Search for the cell housing the specified text and yield its [X, Y] center coordinate. 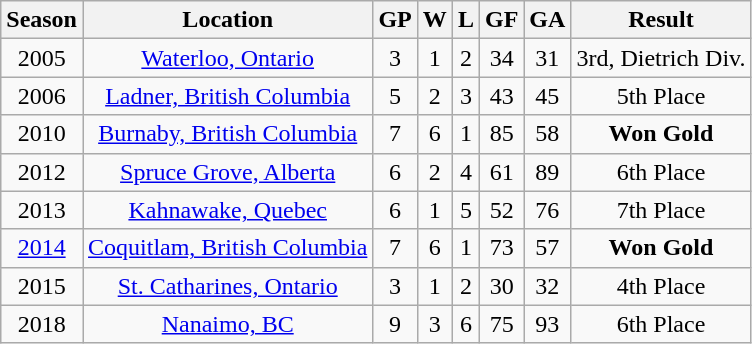
W [434, 20]
93 [548, 324]
GA [548, 20]
89 [548, 172]
9 [395, 324]
75 [501, 324]
73 [501, 248]
7th Place [661, 210]
Burnaby, British Columbia [227, 134]
58 [548, 134]
2013 [42, 210]
4 [466, 172]
85 [501, 134]
2015 [42, 286]
Nanaimo, BC [227, 324]
2005 [42, 58]
Ladner, British Columbia [227, 96]
2006 [42, 96]
Spruce Grove, Alberta [227, 172]
Coquitlam, British Columbia [227, 248]
2010 [42, 134]
Result [661, 20]
31 [548, 58]
Waterloo, Ontario [227, 58]
Location [227, 20]
2014 [42, 248]
L [466, 20]
2012 [42, 172]
GF [501, 20]
57 [548, 248]
52 [501, 210]
5th Place [661, 96]
Kahnawake, Quebec [227, 210]
St. Catharines, Ontario [227, 286]
34 [501, 58]
4th Place [661, 286]
3rd, Dietrich Div. [661, 58]
30 [501, 286]
32 [548, 286]
2018 [42, 324]
61 [501, 172]
43 [501, 96]
Season [42, 20]
45 [548, 96]
GP [395, 20]
76 [548, 210]
